Output the (X, Y) coordinate of the center of the cell containing the given text.  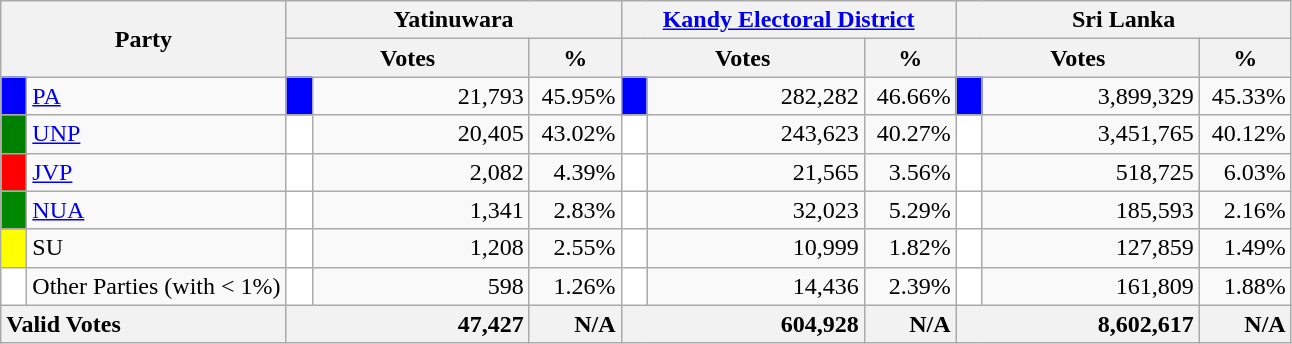
PA (156, 96)
185,593 (1090, 210)
Party (144, 39)
604,928 (742, 324)
45.33% (1245, 96)
4.39% (575, 172)
21,565 (756, 172)
Valid Votes (144, 324)
NUA (156, 210)
2.55% (575, 248)
161,809 (1090, 286)
47,427 (408, 324)
3,899,329 (1090, 96)
518,725 (1090, 172)
3.56% (910, 172)
20,405 (420, 134)
243,623 (756, 134)
45.95% (575, 96)
2,082 (420, 172)
598 (420, 286)
1.82% (910, 248)
32,023 (756, 210)
1.49% (1245, 248)
2.83% (575, 210)
1,208 (420, 248)
UNP (156, 134)
2.16% (1245, 210)
SU (156, 248)
40.12% (1245, 134)
43.02% (575, 134)
46.66% (910, 96)
21,793 (420, 96)
127,859 (1090, 248)
3,451,765 (1090, 134)
8,602,617 (1078, 324)
6.03% (1245, 172)
40.27% (910, 134)
Other Parties (with < 1%) (156, 286)
Sri Lanka (1124, 20)
2.39% (910, 286)
14,436 (756, 286)
Yatinuwara (454, 20)
5.29% (910, 210)
1.88% (1245, 286)
1,341 (420, 210)
1.26% (575, 286)
282,282 (756, 96)
JVP (156, 172)
Kandy Electoral District (788, 20)
10,999 (756, 248)
